Find where the given text appears and provide that cell's center as [x, y] coordinate. 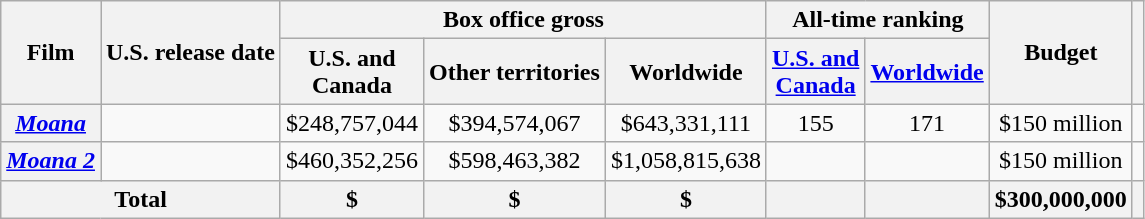
$643,331,111 [686, 123]
$598,463,382 [514, 161]
U.S. andCanada [352, 72]
Moana 2 [51, 161]
All-time ranking [878, 20]
Box office gross [523, 20]
Moana [51, 123]
171 [927, 123]
155 [815, 123]
Total [141, 199]
$248,757,044 [352, 123]
U.S. release date [190, 52]
$394,574,067 [514, 123]
$460,352,256 [352, 161]
U.S. and Canada [815, 72]
Other territories [514, 72]
Budget [1060, 52]
$1,058,815,638 [686, 161]
Film [51, 52]
$300,000,000 [1060, 199]
